Output the (x, y) coordinate of the center of the cell containing the given text.  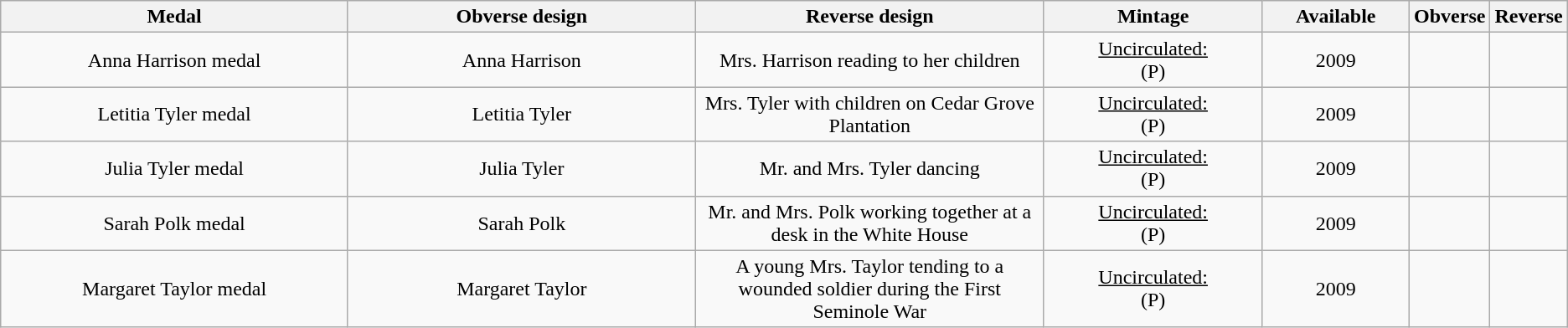
Sarah Polk (521, 223)
Mr. and Mrs. Polk working together at a desk in the White House (869, 223)
Mrs. Harrison reading to her children (869, 60)
Sarah Polk medal (174, 223)
Reverse design (869, 17)
Medal (174, 17)
Anna Harrison medal (174, 60)
Letitia Tyler (521, 114)
Available (1336, 17)
Reverse (1529, 17)
Julia Tyler (521, 169)
A young Mrs. Taylor tending to a wounded soldier during the First Seminole War (869, 289)
Obverse design (521, 17)
Julia Tyler medal (174, 169)
Letitia Tyler medal (174, 114)
Mr. and Mrs. Tyler dancing (869, 169)
Obverse (1450, 17)
Margaret Taylor medal (174, 289)
Margaret Taylor (521, 289)
Mrs. Tyler with children on Cedar Grove Plantation (869, 114)
Anna Harrison (521, 60)
Mintage (1153, 17)
